For the text-containing cell, return its midpoint in (X, Y) coordinate format. 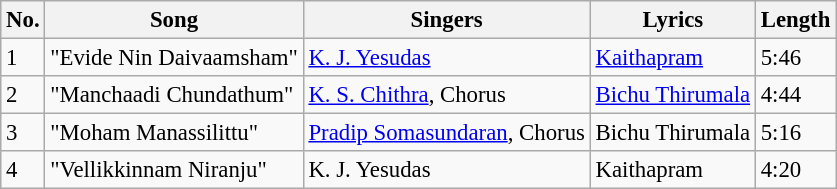
No. (23, 20)
Singers (446, 20)
Song (174, 20)
3 (23, 133)
Lyrics (672, 20)
"Vellikkinnam Niranju" (174, 170)
"Manchaadi Chundathum" (174, 95)
5:46 (795, 58)
4:20 (795, 170)
4 (23, 170)
K. S. Chithra, Chorus (446, 95)
"Evide Nin Daivaamsham" (174, 58)
1 (23, 58)
5:16 (795, 133)
"Moham Manassilittu" (174, 133)
Length (795, 20)
Pradip Somasundaran, Chorus (446, 133)
2 (23, 95)
4:44 (795, 95)
